From the cell containing the given text, extract its center point as [X, Y] coordinate. 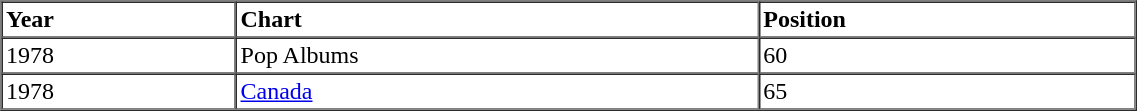
60 [948, 56]
Pop Albums [498, 56]
Position [948, 20]
Chart [498, 20]
65 [948, 92]
Canada [498, 92]
Year [120, 20]
